From the cell containing the given text, extract its center point as [X, Y] coordinate. 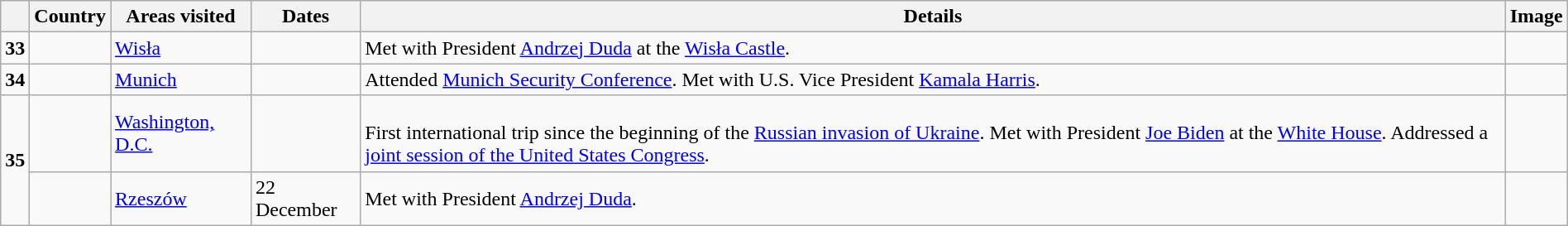
Country [70, 17]
Munich [181, 79]
Areas visited [181, 17]
Wisła [181, 48]
Attended Munich Security Conference. Met with U.S. Vice President Kamala Harris. [933, 79]
Rzeszów [181, 199]
Met with President Andrzej Duda at the Wisła Castle. [933, 48]
34 [15, 79]
Image [1537, 17]
Details [933, 17]
33 [15, 48]
Dates [305, 17]
Met with President Andrzej Duda. [933, 199]
35 [15, 161]
Washington, D.C. [181, 133]
22 December [305, 199]
